Scan for the cell matching the given text and deliver its (x, y) coordinate at center. 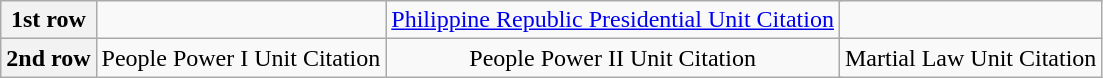
Philippine Republic Presidential Unit Citation (613, 20)
Martial Law Unit Citation (970, 58)
1st row (48, 20)
2nd row (48, 58)
People Power I Unit Citation (241, 58)
People Power II Unit Citation (613, 58)
